Locate the cell with the specified text and output its (x, y) center coordinate. 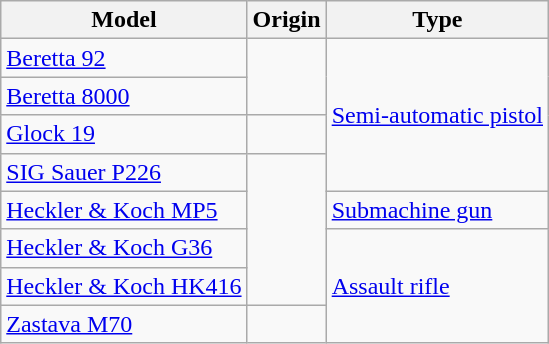
Submachine gun (437, 210)
Zastava M70 (124, 324)
Beretta 92 (124, 58)
Heckler & Koch MP5 (124, 210)
Semi-automatic pistol (437, 115)
Model (124, 20)
Heckler & Koch HK416 (124, 286)
Type (437, 20)
SIG Sauer P226 (124, 172)
Assault rifle (437, 286)
Glock 19 (124, 134)
Heckler & Koch G36 (124, 248)
Beretta 8000 (124, 96)
Origin (286, 20)
